Output the [X, Y] coordinate of the center of the cell containing the given text.  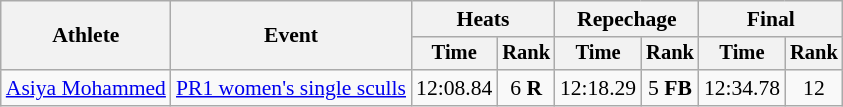
12 [814, 88]
12:34.78 [742, 88]
Final [771, 19]
PR1 women's single sculls [291, 88]
5 FB [670, 88]
Repechage [627, 19]
Heats [483, 19]
Athlete [86, 36]
12:08.84 [454, 88]
6 R [526, 88]
12:18.29 [598, 88]
Asiya Mohammed [86, 88]
Event [291, 36]
